Provide the [x, y] coordinate of the cell's center where the given text is located.  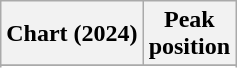
Chart (2024) [72, 34]
Peakposition [189, 34]
